Output the [x, y] coordinate of the center of the cell containing the given text.  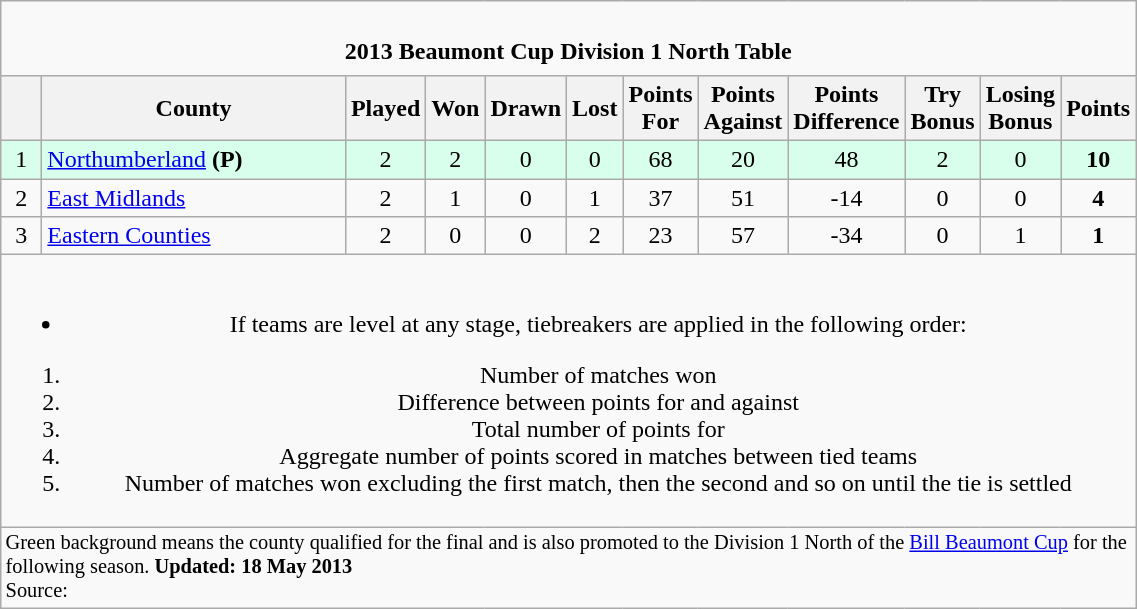
Points Against [743, 108]
-34 [846, 236]
Northumberland (P) [194, 159]
East Midlands [194, 197]
4 [1098, 197]
10 [1098, 159]
Drawn [526, 108]
Won [456, 108]
County [194, 108]
23 [660, 236]
-14 [846, 197]
Played [385, 108]
37 [660, 197]
51 [743, 197]
Points [1098, 108]
57 [743, 236]
48 [846, 159]
Points Difference [846, 108]
Points For [660, 108]
20 [743, 159]
Lost [595, 108]
68 [660, 159]
Try Bonus [942, 108]
3 [22, 236]
Losing Bonus [1020, 108]
Eastern Counties [194, 236]
